Scan for the cell matching the given text and deliver its (x, y) coordinate at center. 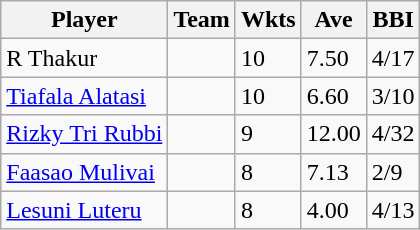
4/32 (393, 134)
BBI (393, 20)
Ave (334, 20)
Player (84, 20)
Tiafala Alatasi (84, 96)
R Thakur (84, 58)
2/9 (393, 172)
4.00 (334, 210)
3/10 (393, 96)
Team (202, 20)
4/17 (393, 58)
7.50 (334, 58)
9 (268, 134)
12.00 (334, 134)
7.13 (334, 172)
Rizky Tri Rubbi (84, 134)
4/13 (393, 210)
Lesuni Luteru (84, 210)
6.60 (334, 96)
Faasao Mulivai (84, 172)
Wkts (268, 20)
